Output the (X, Y) coordinate of the center of the cell containing the given text.  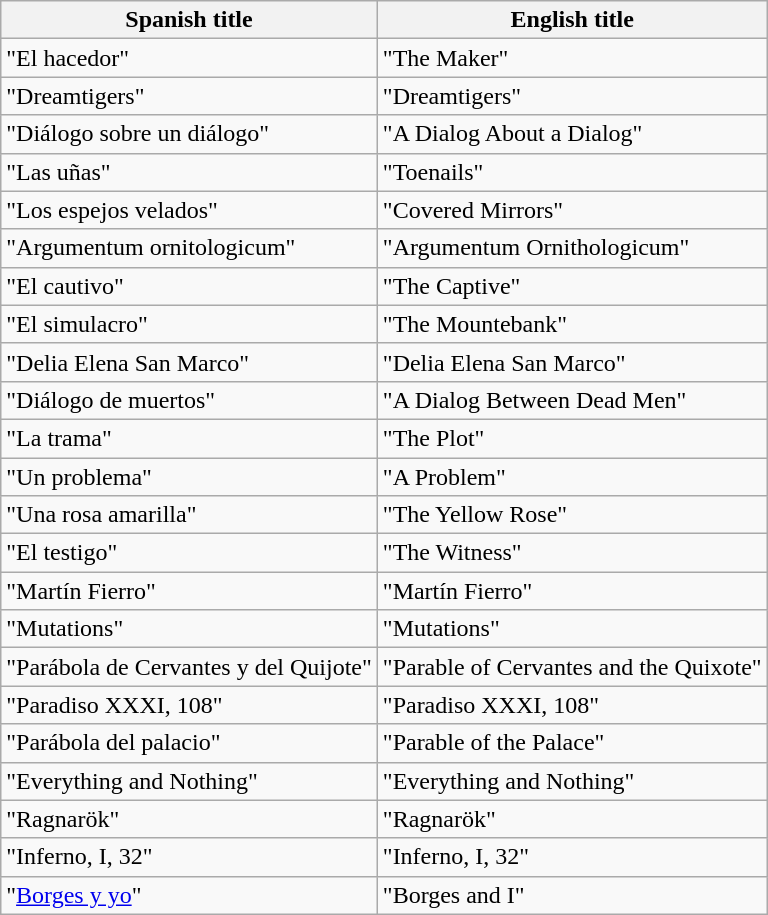
"Una rosa amarilla" (190, 515)
"Covered Mirrors" (572, 210)
"El cautivo" (190, 286)
Spanish title (190, 20)
"Las uñas" (190, 172)
"La trama" (190, 438)
"Diálogo sobre un diálogo" (190, 134)
"A Dialog About a Dialog" (572, 134)
"The Maker" (572, 58)
"Los espejos velados" (190, 210)
"Argumentum ornitologicum" (190, 248)
"The Plot" (572, 438)
"Parábola de Cervantes y del Quijote" (190, 667)
"Toenails" (572, 172)
"Borges y yo" (190, 895)
English title (572, 20)
"A Dialog Between Dead Men" (572, 400)
"The Mountebank" (572, 324)
"El hacedor" (190, 58)
"The Witness" (572, 553)
"Parable of Cervantes and the Quixote" (572, 667)
"The Captive" (572, 286)
"The Yellow Rose" (572, 515)
"Parábola del palacio" (190, 743)
"El simulacro" (190, 324)
"Un problema" (190, 477)
"Argumentum Ornithologicum" (572, 248)
"Borges and I" (572, 895)
"Diálogo de muertos" (190, 400)
"Parable of the Palace" (572, 743)
"A Problem" (572, 477)
"El testigo" (190, 553)
